Find where the given text appears and provide that cell's center as (x, y) coordinate. 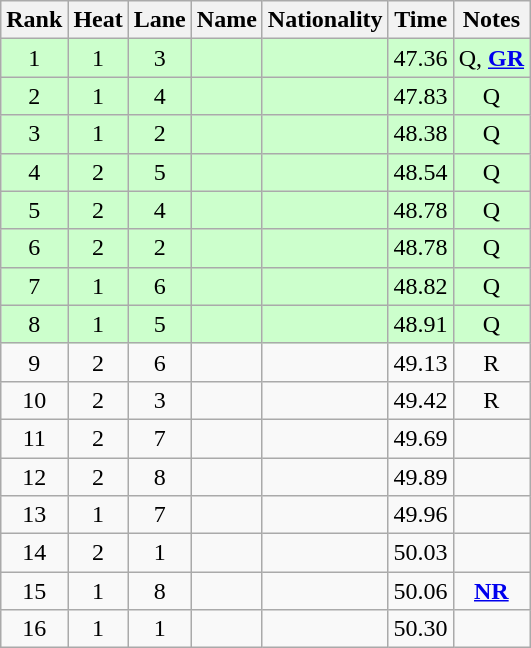
Heat (98, 20)
11 (34, 438)
Lane (160, 20)
49.13 (420, 362)
47.36 (420, 58)
9 (34, 362)
Notes (491, 20)
13 (34, 515)
48.91 (420, 324)
14 (34, 553)
48.82 (420, 286)
49.96 (420, 515)
16 (34, 629)
49.69 (420, 438)
Nationality (325, 20)
49.42 (420, 400)
50.06 (420, 591)
15 (34, 591)
Q, GR (491, 58)
Time (420, 20)
50.03 (420, 553)
10 (34, 400)
48.54 (420, 172)
48.38 (420, 134)
Name (226, 20)
Rank (34, 20)
12 (34, 477)
49.89 (420, 477)
NR (491, 591)
50.30 (420, 629)
47.83 (420, 96)
